Detect which cell encompasses the target text, then output its [X, Y] center coordinate. 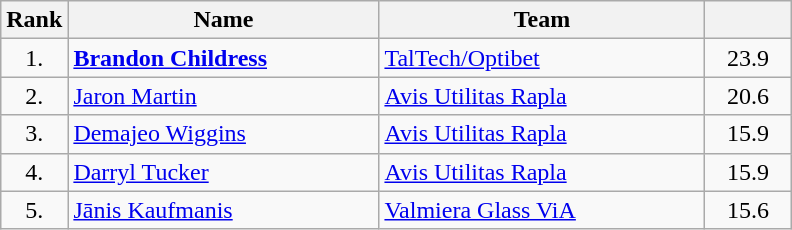
1. [34, 58]
Darryl Tucker [224, 172]
Name [224, 20]
15.6 [748, 210]
20.6 [748, 96]
3. [34, 134]
Valmiera Glass ViA [542, 210]
2. [34, 96]
23.9 [748, 58]
4. [34, 172]
Brandon Childress [224, 58]
Jānis Kaufmanis [224, 210]
Demajeo Wiggins [224, 134]
Rank [34, 20]
5. [34, 210]
Team [542, 20]
TalTech/Optibet [542, 58]
Jaron Martin [224, 96]
